Pinpoint the cell where the given text exists, returning its [x, y] midpoint coordinate. 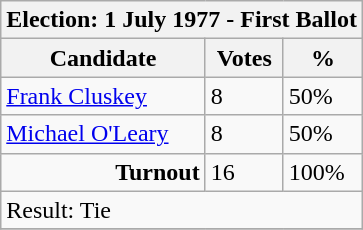
16 [244, 172]
Candidate [103, 58]
Frank Cluskey [103, 96]
% [322, 58]
Turnout [103, 172]
100% [322, 172]
Votes [244, 58]
Election: 1 July 1977 - First Ballot [182, 20]
Michael O'Leary [103, 134]
Result: Tie [182, 210]
